Scan for the cell matching the given text and deliver its (x, y) coordinate at center. 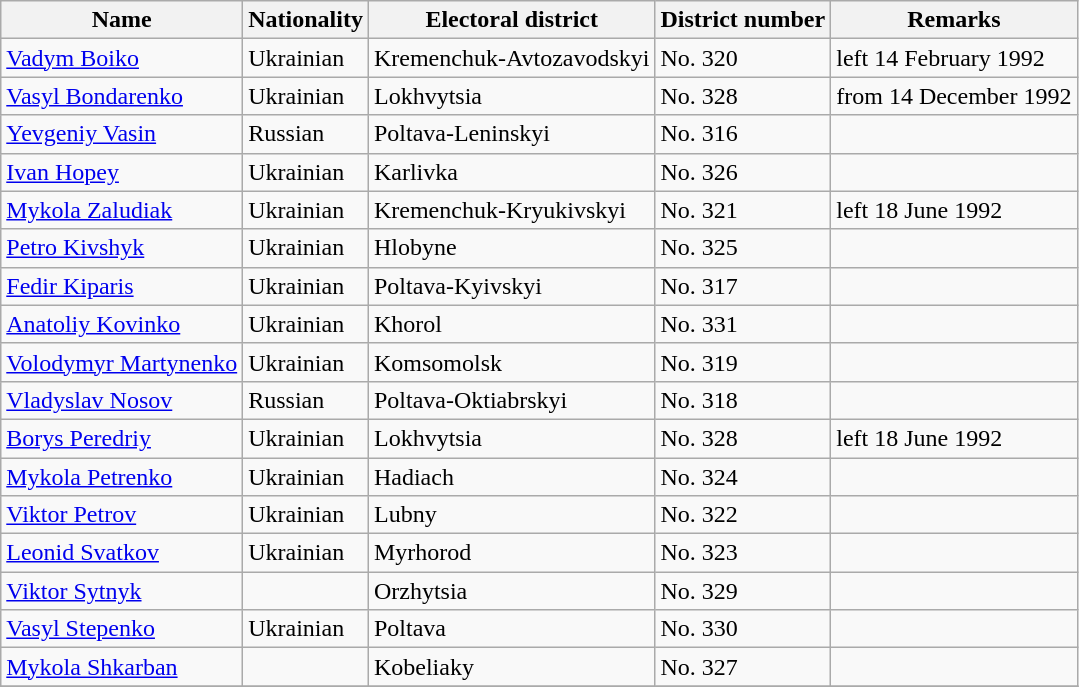
No. 319 (743, 362)
Mykola Shkarban (122, 667)
Ivan Hopey (122, 172)
Viktor Petrov (122, 515)
Volodymyr Martynenko (122, 362)
Poltava-Oktiabrskyi (512, 400)
Karlivka (512, 172)
No. 324 (743, 477)
No. 320 (743, 58)
Poltava-Kyivskyi (512, 286)
Remarks (954, 20)
Hlobyne (512, 248)
Anatoliy Kovinko (122, 324)
Yevgeniy Vasin (122, 134)
Poltava-Leninskyi (512, 134)
No. 329 (743, 591)
No. 325 (743, 248)
Komsomolsk (512, 362)
Vladyslav Nosov (122, 400)
Kremenchuk-Avtozavodskyi (512, 58)
No. 326 (743, 172)
No. 317 (743, 286)
from 14 December 1992 (954, 96)
Viktor Sytnyk (122, 591)
No. 321 (743, 210)
Nationality (306, 20)
Poltava (512, 629)
Fedir Kiparis (122, 286)
No. 322 (743, 515)
Vadym Boiko (122, 58)
Mykola Petrenko (122, 477)
Orzhytsia (512, 591)
Borys Peredriy (122, 438)
Electoral district (512, 20)
Mykola Zaludiak (122, 210)
Vasyl Stepenko (122, 629)
No. 331 (743, 324)
No. 318 (743, 400)
Leonid Svatkov (122, 553)
No. 327 (743, 667)
Vasyl Bondarenko (122, 96)
No. 330 (743, 629)
Lubny (512, 515)
left 14 February 1992 (954, 58)
Hadiach (512, 477)
Kremenchuk-Kryukivskyi (512, 210)
No. 316 (743, 134)
Kobeliaky (512, 667)
Petro Kivshyk (122, 248)
Myrhorod (512, 553)
No. 323 (743, 553)
District number (743, 20)
Khorol (512, 324)
Name (122, 20)
